Extract the (X, Y) coordinate from the center of the cell holding the provided text.  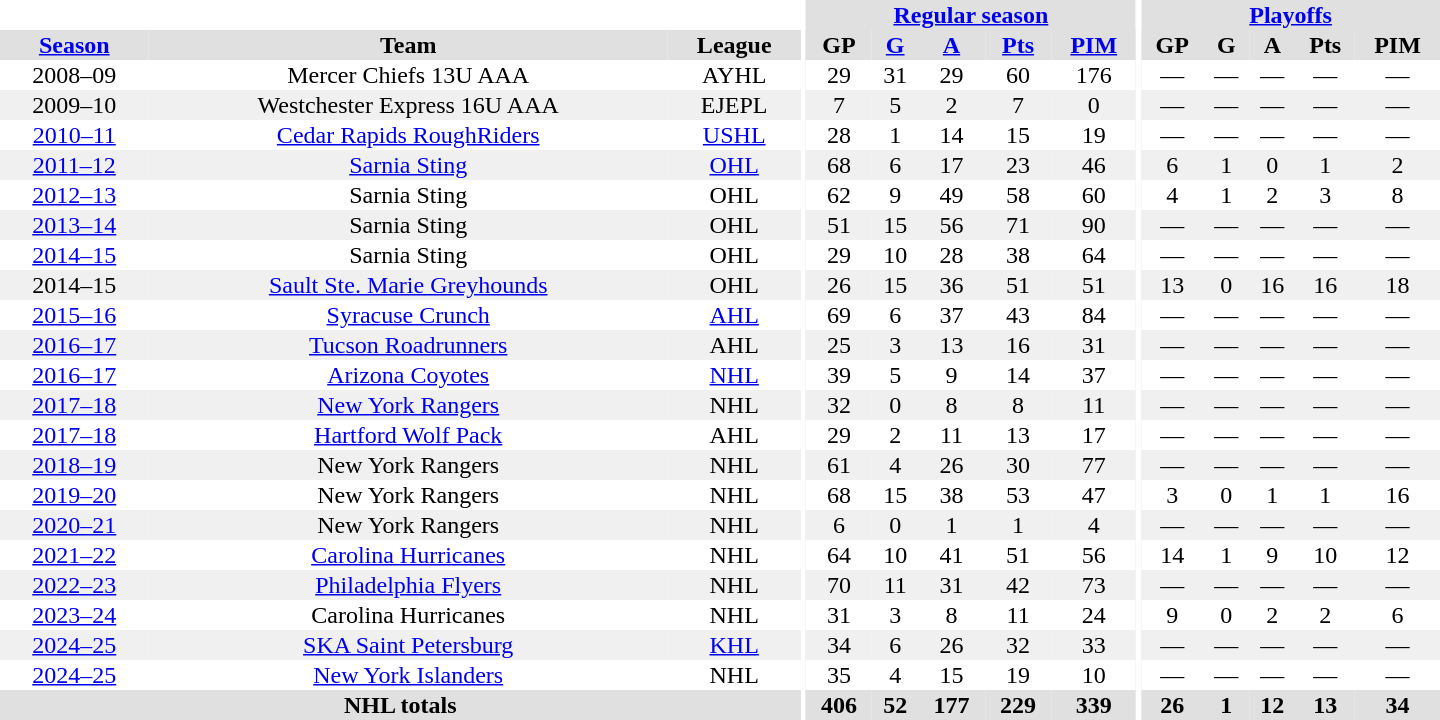
58 (1018, 195)
2021–22 (74, 555)
77 (1094, 465)
USHL (734, 135)
90 (1094, 225)
2023–24 (74, 615)
Westchester Express 16U AAA (408, 105)
24 (1094, 615)
2019–20 (74, 495)
AYHL (734, 75)
25 (840, 345)
43 (1018, 315)
2010–11 (74, 135)
73 (1094, 585)
39 (840, 375)
2013–14 (74, 225)
2018–19 (74, 465)
229 (1018, 705)
339 (1094, 705)
23 (1018, 165)
33 (1094, 645)
70 (840, 585)
406 (840, 705)
2020–21 (74, 525)
2008–09 (74, 75)
Syracuse Crunch (408, 315)
53 (1018, 495)
League (734, 45)
Season (74, 45)
61 (840, 465)
KHL (734, 645)
2012–13 (74, 195)
30 (1018, 465)
62 (840, 195)
Team (408, 45)
42 (1018, 585)
Philadelphia Flyers (408, 585)
49 (952, 195)
41 (952, 555)
177 (952, 705)
176 (1094, 75)
18 (1398, 285)
SKA Saint Petersburg (408, 645)
2015–16 (74, 315)
Sault Ste. Marie Greyhounds (408, 285)
NHL totals (400, 705)
46 (1094, 165)
52 (895, 705)
Arizona Coyotes (408, 375)
EJEPL (734, 105)
71 (1018, 225)
2022–23 (74, 585)
2009–10 (74, 105)
Tucson Roadrunners (408, 345)
Mercer Chiefs 13U AAA (408, 75)
35 (840, 675)
Playoffs (1290, 15)
69 (840, 315)
Cedar Rapids RoughRiders (408, 135)
84 (1094, 315)
New York Islanders (408, 675)
Regular season (972, 15)
Hartford Wolf Pack (408, 435)
2011–12 (74, 165)
36 (952, 285)
47 (1094, 495)
